Scan for the cell matching the given text and deliver its (X, Y) coordinate at center. 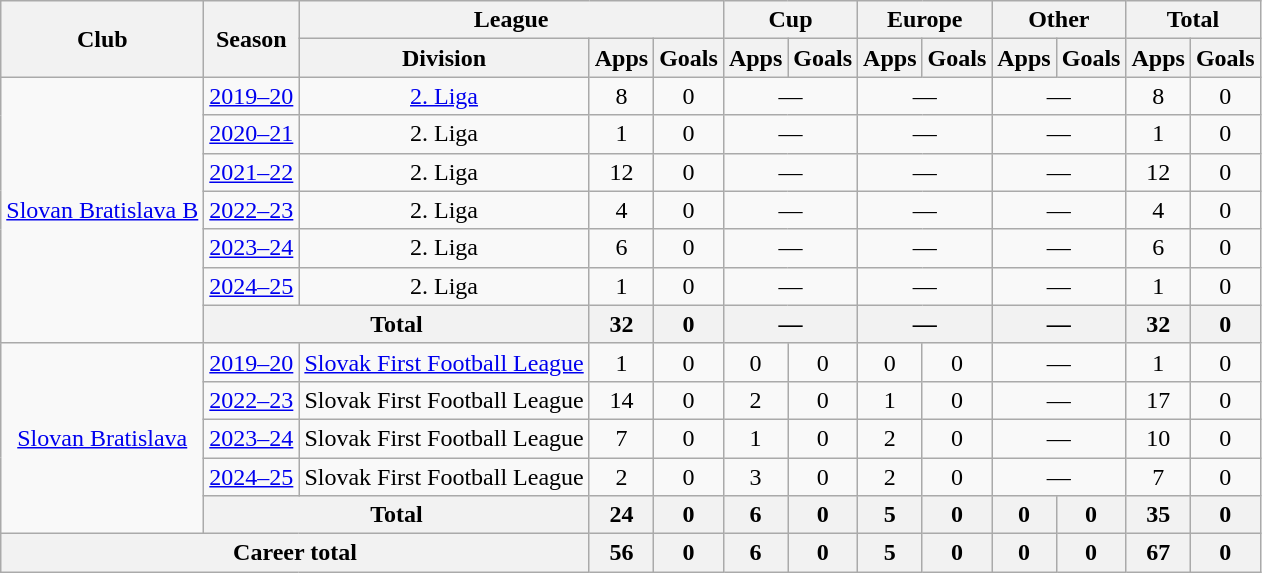
Slovan Bratislava (102, 438)
League (512, 20)
35 (1158, 515)
Slovan Bratislava B (102, 210)
Division (444, 58)
14 (621, 400)
10 (1158, 438)
Europe (925, 20)
17 (1158, 400)
Club (102, 39)
2021–22 (252, 172)
Cup (790, 20)
2020–21 (252, 134)
24 (621, 515)
Career total (295, 553)
Season (252, 39)
56 (621, 553)
3 (755, 477)
Other (1059, 20)
67 (1158, 553)
